Identify which cell holds the provided text, then report its (x, y) central coordinate. 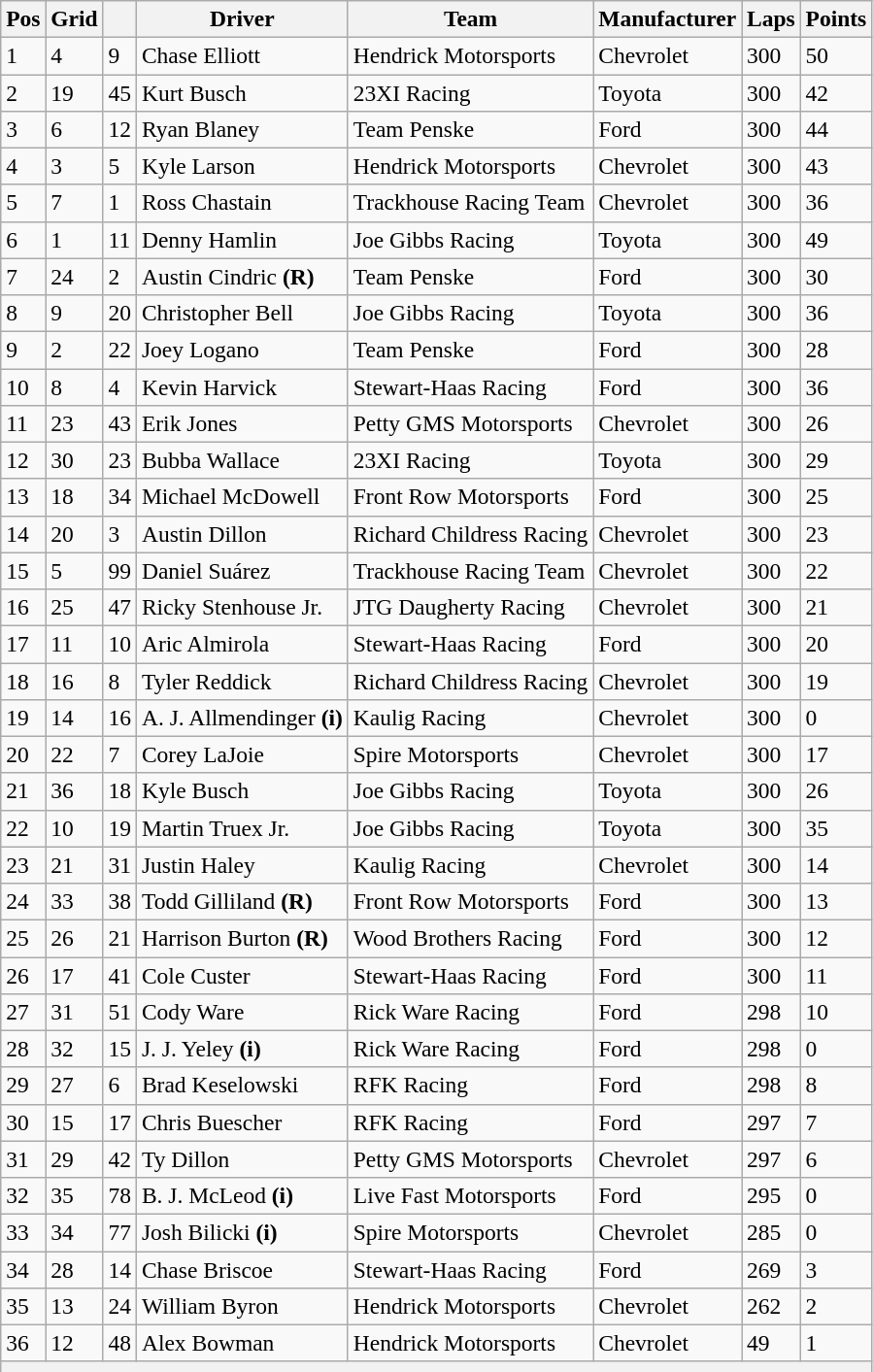
Kyle Busch (242, 791)
Alex Bowman (242, 1343)
Todd Gilliland (R) (242, 901)
William Byron (242, 1306)
45 (119, 92)
Laps (771, 18)
Harrison Burton (R) (242, 938)
Manufacturer (668, 18)
Erik Jones (242, 423)
Justin Haley (242, 865)
A. J. Allmendinger (i) (242, 718)
Kyle Larson (242, 166)
41 (119, 975)
Aric Almirola (242, 644)
Josh Bilicki (i) (242, 1232)
Kurt Busch (242, 92)
285 (771, 1232)
Corey LaJoie (242, 754)
Live Fast Motorsports (470, 1195)
Chase Elliott (242, 55)
Driver (242, 18)
Denny Hamlin (242, 240)
Grid (74, 18)
Daniel Suárez (242, 571)
47 (119, 607)
Ryan Blaney (242, 129)
Team (470, 18)
Austin Dillon (242, 534)
Bubba Wallace (242, 460)
Michael McDowell (242, 497)
Martin Truex Jr. (242, 828)
269 (771, 1269)
Ricky Stenhouse Jr. (242, 607)
Cole Custer (242, 975)
Brad Keselowski (242, 1086)
262 (771, 1306)
Points (836, 18)
J. J. Yeley (i) (242, 1049)
51 (119, 1012)
Christopher Bell (242, 313)
Wood Brothers Racing (470, 938)
295 (771, 1195)
77 (119, 1232)
38 (119, 901)
B. J. McLeod (i) (242, 1195)
Ty Dillon (242, 1159)
Tyler Reddick (242, 681)
Chris Buescher (242, 1122)
Austin Cindric (R) (242, 277)
JTG Daugherty Racing (470, 607)
Pos (23, 18)
78 (119, 1195)
Kevin Harvick (242, 386)
50 (836, 55)
48 (119, 1343)
44 (836, 129)
Ross Chastain (242, 203)
Chase Briscoe (242, 1269)
Joey Logano (242, 350)
Cody Ware (242, 1012)
99 (119, 571)
